Pinpoint the cell where the given text exists, returning its [x, y] midpoint coordinate. 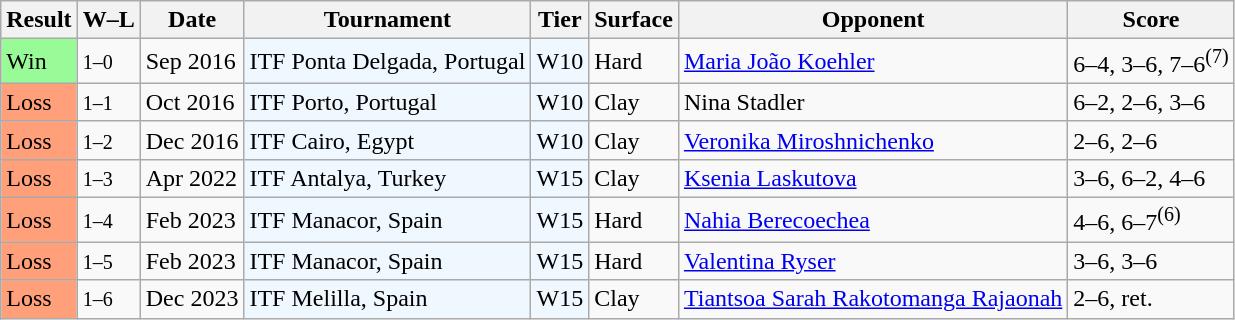
Date [192, 20]
ITF Ponta Delgada, Portugal [388, 62]
1–6 [108, 299]
Veronika Miroshnichenko [872, 140]
1–2 [108, 140]
1–1 [108, 102]
2–6, ret. [1151, 299]
3–6, 3–6 [1151, 261]
Win [39, 62]
Valentina Ryser [872, 261]
Tier [560, 20]
1–5 [108, 261]
Surface [634, 20]
Result [39, 20]
Nina Stadler [872, 102]
W–L [108, 20]
3–6, 6–2, 4–6 [1151, 178]
Opponent [872, 20]
1–0 [108, 62]
Dec 2023 [192, 299]
2–6, 2–6 [1151, 140]
Ksenia Laskutova [872, 178]
Tiantsoa Sarah Rakotomanga Rajaonah [872, 299]
Nahia Berecoechea [872, 220]
ITF Antalya, Turkey [388, 178]
Dec 2016 [192, 140]
1–4 [108, 220]
Sep 2016 [192, 62]
ITF Porto, Portugal [388, 102]
Apr 2022 [192, 178]
6–4, 3–6, 7–6(7) [1151, 62]
ITF Cairo, Egypt [388, 140]
Oct 2016 [192, 102]
1–3 [108, 178]
ITF Melilla, Spain [388, 299]
Maria João Koehler [872, 62]
Tournament [388, 20]
Score [1151, 20]
6–2, 2–6, 3–6 [1151, 102]
4–6, 6–7(6) [1151, 220]
